Capture the cell that displays the provided text and extract its (x, y) central coordinate. 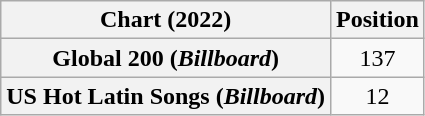
Position (378, 20)
Global 200 (Billboard) (166, 58)
US Hot Latin Songs (Billboard) (166, 96)
12 (378, 96)
Chart (2022) (166, 20)
137 (378, 58)
